Return (x, y) of the center of cell containing provided text 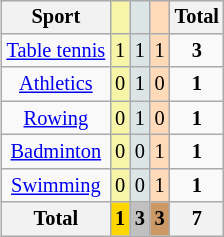
Table tennis (56, 51)
7 (197, 219)
Sport (56, 17)
Athletics (56, 84)
Swimming (56, 185)
Badminton (56, 152)
Rowing (56, 118)
